Scan for the cell matching the given text and deliver its (X, Y) coordinate at center. 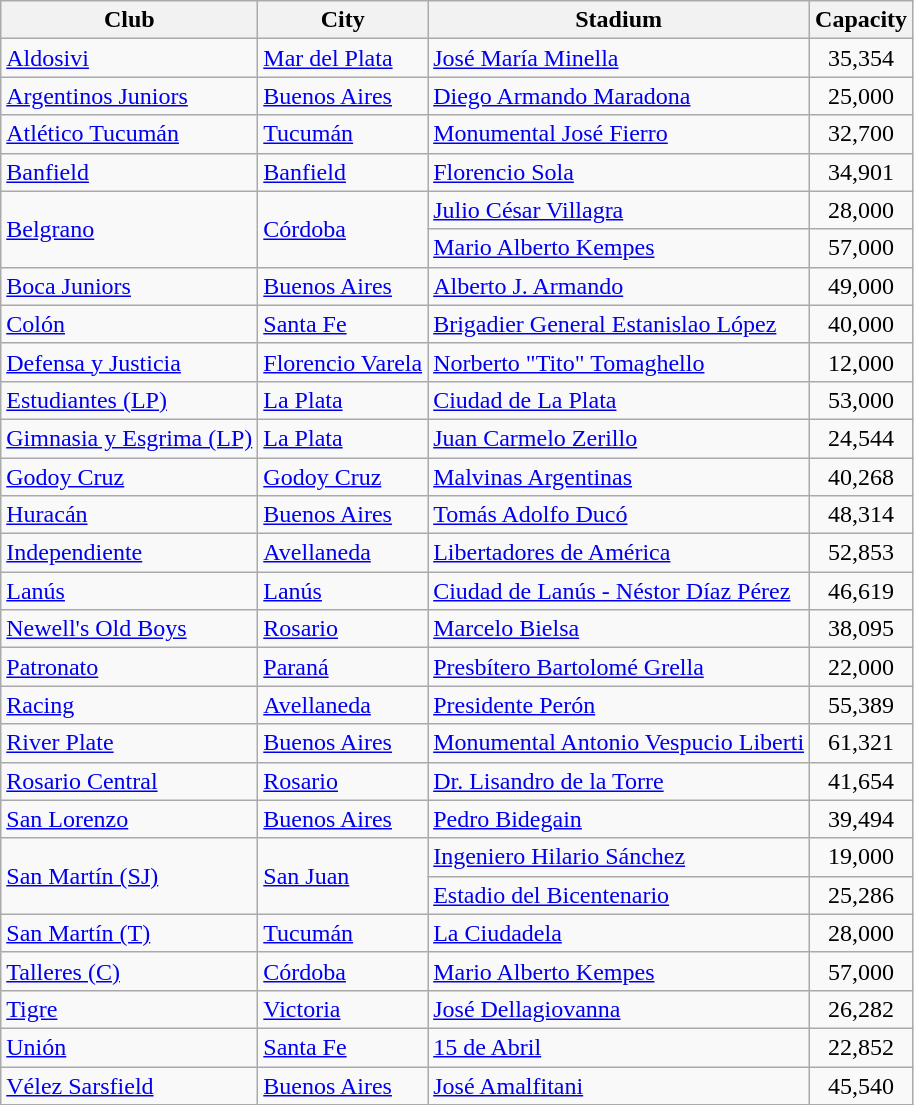
24,544 (862, 438)
Juan Carmelo Zerillo (619, 438)
Belgrano (130, 229)
San Juan (343, 876)
53,000 (862, 400)
San Martín (SJ) (130, 876)
Diego Armando Maradona (619, 96)
Tomás Adolfo Ducó (619, 515)
22,000 (862, 667)
Ingeniero Hilario Sánchez (619, 857)
José María Minella (619, 58)
26,282 (862, 1009)
35,354 (862, 58)
José Amalfitani (619, 1085)
Atlético Tucumán (130, 134)
Monumental José Fierro (619, 134)
52,853 (862, 553)
Patronato (130, 667)
25,286 (862, 895)
34,901 (862, 172)
32,700 (862, 134)
46,619 (862, 591)
José Dellagiovanna (619, 1009)
Club (130, 20)
Argentinos Juniors (130, 96)
40,268 (862, 477)
55,389 (862, 705)
Newell's Old Boys (130, 629)
Estudiantes (LP) (130, 400)
La Ciudadela (619, 933)
Paraná (343, 667)
Julio César Villagra (619, 210)
Capacity (862, 20)
41,654 (862, 781)
61,321 (862, 743)
Florencio Sola (619, 172)
San Martín (T) (130, 933)
Rosario Central (130, 781)
Pedro Bidegain (619, 819)
Racing (130, 705)
Defensa y Justicia (130, 362)
Norberto "Tito" Tomaghello (619, 362)
Independiente (130, 553)
49,000 (862, 286)
Presbítero Bartolomé Grella (619, 667)
San Lorenzo (130, 819)
Boca Juniors (130, 286)
Victoria (343, 1009)
Unión (130, 1047)
Ciudad de Lanús - Néstor Díaz Pérez (619, 591)
Monumental Antonio Vespucio Liberti (619, 743)
25,000 (862, 96)
Estadio del Bicentenario (619, 895)
12,000 (862, 362)
Vélez Sarsfield (130, 1085)
Mar del Plata (343, 58)
Florencio Varela (343, 362)
45,540 (862, 1085)
Alberto J. Armando (619, 286)
Colón (130, 324)
39,494 (862, 819)
Tigre (130, 1009)
22,852 (862, 1047)
Dr. Lisandro de la Torre (619, 781)
Marcelo Bielsa (619, 629)
Aldosivi (130, 58)
Ciudad de La Plata (619, 400)
40,000 (862, 324)
Talleres (C) (130, 971)
19,000 (862, 857)
Huracán (130, 515)
48,314 (862, 515)
Brigadier General Estanislao López (619, 324)
38,095 (862, 629)
Stadium (619, 20)
River Plate (130, 743)
City (343, 20)
Gimnasia y Esgrima (LP) (130, 438)
Presidente Perón (619, 705)
Libertadores de América (619, 553)
15 de Abril (619, 1047)
Malvinas Argentinas (619, 477)
